Identify which cell holds the provided text, then report its (x, y) central coordinate. 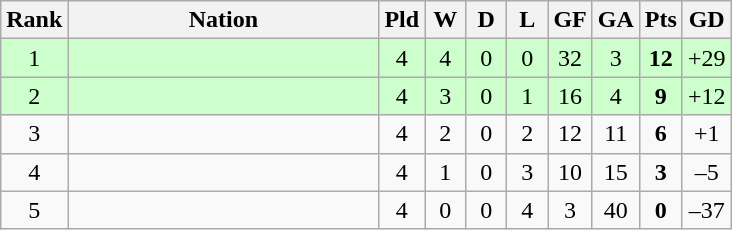
Nation (224, 20)
40 (616, 210)
9 (660, 96)
32 (570, 58)
+29 (706, 58)
5 (34, 210)
+12 (706, 96)
–5 (706, 172)
GA (616, 20)
15 (616, 172)
–37 (706, 210)
GD (706, 20)
+1 (706, 134)
10 (570, 172)
D (486, 20)
W (446, 20)
Pld (402, 20)
6 (660, 134)
Rank (34, 20)
Pts (660, 20)
16 (570, 96)
L (528, 20)
11 (616, 134)
GF (570, 20)
